Determine the (x, y) coordinate at the center of the cell enclosing the given text.  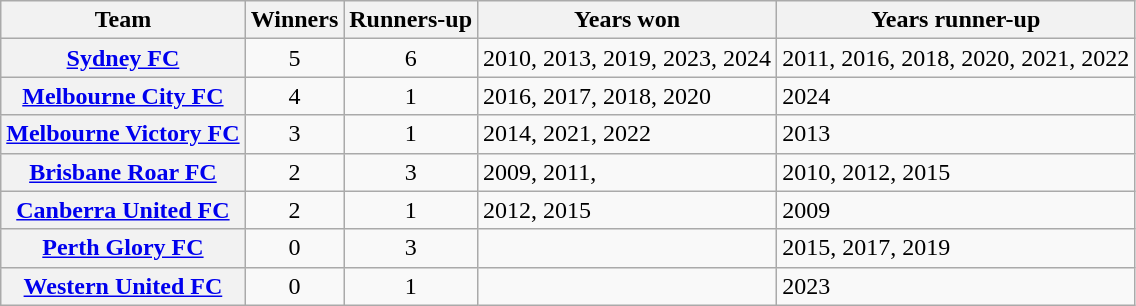
2009 (956, 210)
2012, 2015 (628, 210)
Melbourne City FC (123, 96)
4 (294, 96)
2016, 2017, 2018, 2020 (628, 96)
Melbourne Victory FC (123, 134)
Team (123, 20)
2014, 2021, 2022 (628, 134)
Winners (294, 20)
2023 (956, 286)
2010, 2012, 2015 (956, 172)
Canberra United FC (123, 210)
Perth Glory FC (123, 248)
5 (294, 58)
Years won (628, 20)
2013 (956, 134)
2015, 2017, 2019 (956, 248)
2011, 2016, 2018, 2020, 2021, 2022 (956, 58)
Brisbane Roar FC (123, 172)
2009, 2011, (628, 172)
Years runner-up (956, 20)
2024 (956, 96)
Western United FC (123, 286)
2010, 2013, 2019, 2023, 2024 (628, 58)
Sydney FC (123, 58)
Runners-up (411, 20)
6 (411, 58)
